Determine the [x, y] coordinate at the center of the cell enclosing the given text.  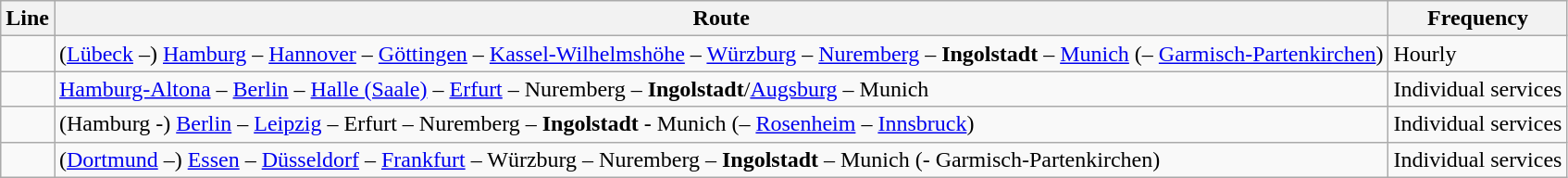
(Hamburg -) Berlin – Leipzig – Erfurt – Nuremberg – Ingolstadt - Munich (– Rosenheim – Innsbruck) [720, 124]
Hourly [1477, 54]
Frequency [1477, 19]
Route [720, 19]
Line [28, 19]
Hamburg-Altona – Berlin – Halle (Saale) – Erfurt – Nuremberg – Ingolstadt/Augsburg – Munich [720, 89]
(Dortmund –) Essen – Düsseldorf – Frankfurt – Würzburg – Nuremberg – Ingolstadt – Munich (- Garmisch-Partenkirchen) [720, 159]
(Lübeck –) Hamburg – Hannover – Göttingen – Kassel-Wilhelmshöhe – Würzburg – Nuremberg – Ingolstadt – Munich (– Garmisch-Partenkirchen) [720, 54]
